Determine the (X, Y) coordinate at the center of the cell enclosing the given text.  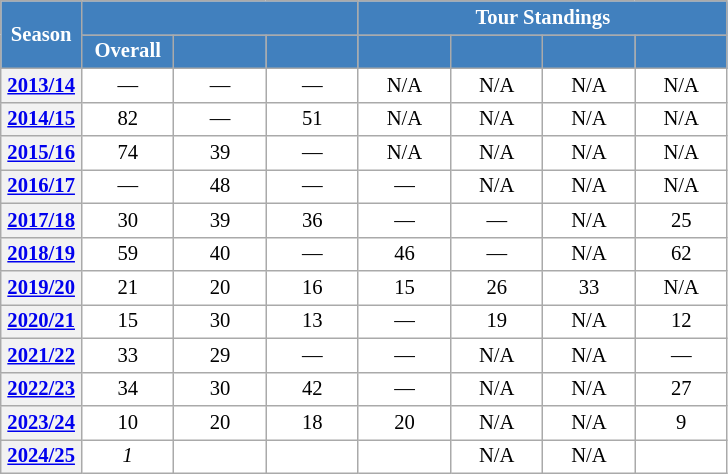
36 (312, 220)
46 (404, 254)
2018/19 (42, 254)
Season (42, 34)
59 (128, 254)
2013/14 (42, 85)
2015/16 (42, 153)
Tour Standings (542, 17)
48 (220, 186)
21 (128, 287)
74 (128, 153)
34 (128, 389)
Overall (128, 51)
26 (497, 287)
25 (681, 220)
2024/25 (42, 456)
29 (220, 355)
10 (128, 423)
9 (681, 423)
82 (128, 119)
12 (681, 321)
62 (681, 254)
40 (220, 254)
1 (128, 456)
19 (497, 321)
2020/21 (42, 321)
27 (681, 389)
2017/18 (42, 220)
51 (312, 119)
16 (312, 287)
2023/24 (42, 423)
2014/15 (42, 119)
42 (312, 389)
18 (312, 423)
2019/20 (42, 287)
2022/23 (42, 389)
13 (312, 321)
2021/22 (42, 355)
2016/17 (42, 186)
